Detect which cell encompasses the target text, then output its (x, y) center coordinate. 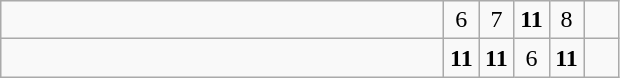
7 (496, 20)
8 (566, 20)
